Search for the cell housing the specified text and yield its (x, y) center coordinate. 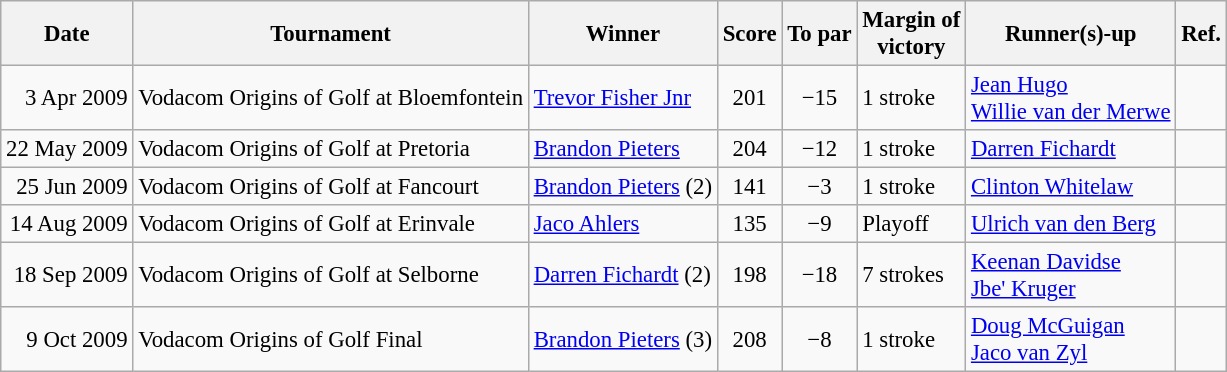
7 strokes (912, 276)
Tournament (331, 34)
25 Jun 2009 (67, 187)
Vodacom Origins of Golf at Pretoria (331, 149)
Brandon Pieters (622, 149)
Playoff (912, 224)
22 May 2009 (67, 149)
To par (820, 34)
Score (750, 34)
Jaco Ahlers (622, 224)
Ref. (1201, 34)
Vodacom Origins of Golf at Bloemfontein (331, 98)
Trevor Fisher Jnr (622, 98)
−12 (820, 149)
Runner(s)-up (1071, 34)
18 Sep 2009 (67, 276)
Keenan Davidse Jbe' Kruger (1071, 276)
204 (750, 149)
198 (750, 276)
141 (750, 187)
135 (750, 224)
14 Aug 2009 (67, 224)
Winner (622, 34)
−18 (820, 276)
Vodacom Origins of Golf at Fancourt (331, 187)
Date (67, 34)
Brandon Pieters (2) (622, 187)
3 Apr 2009 (67, 98)
Ulrich van den Berg (1071, 224)
Darren Fichardt (1071, 149)
Clinton Whitelaw (1071, 187)
−9 (820, 224)
−15 (820, 98)
Vodacom Origins of Golf at Selborne (331, 276)
201 (750, 98)
−3 (820, 187)
Vodacom Origins of Golf at Erinvale (331, 224)
Jean Hugo Willie van der Merwe (1071, 98)
Margin ofvictory (912, 34)
Darren Fichardt (2) (622, 276)
